Output the [x, y] coordinate of the center of the cell containing the given text.  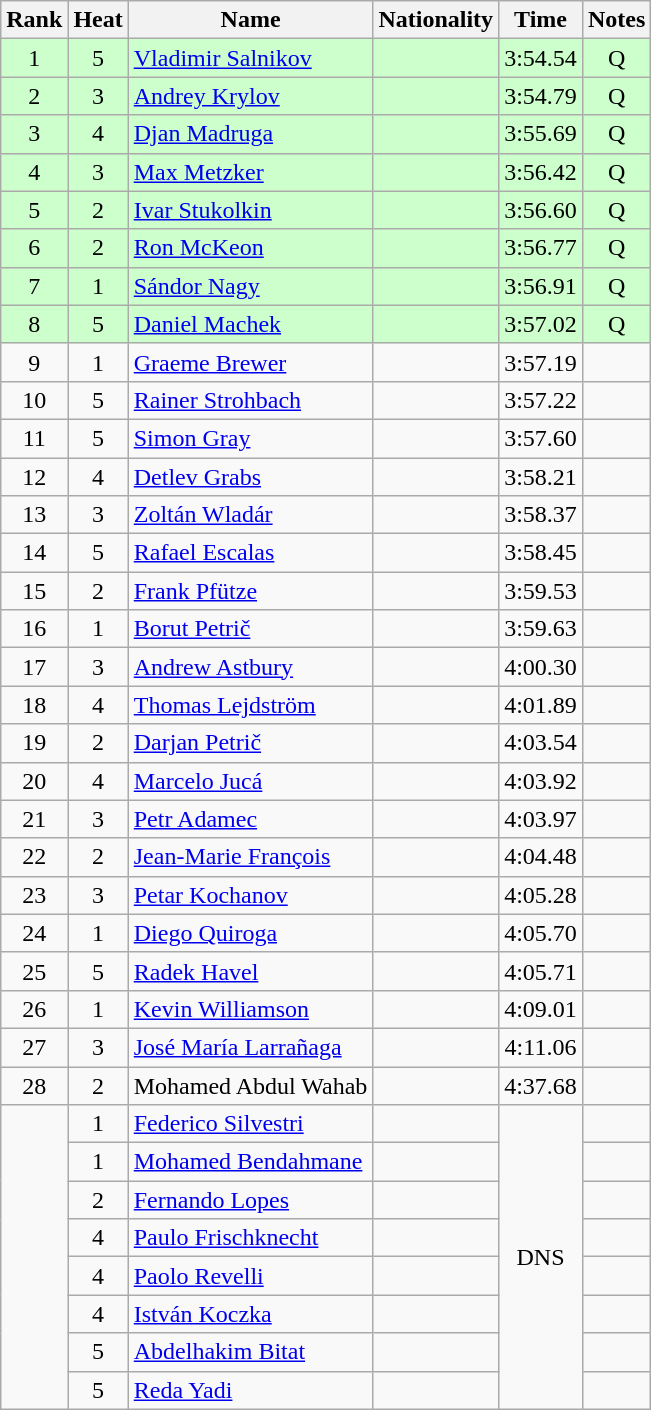
4:05.28 [541, 895]
Djan Madruga [250, 134]
4:01.89 [541, 705]
10 [34, 400]
Name [250, 20]
11 [34, 438]
24 [34, 933]
Darjan Petrič [250, 743]
Paulo Frischknecht [250, 1238]
Ron McKeon [250, 248]
22 [34, 857]
Abdelhakim Bitat [250, 1352]
3:54.54 [541, 58]
Frank Pfütze [250, 591]
12 [34, 477]
9 [34, 362]
Andrew Astbury [250, 667]
Zoltán Wladár [250, 515]
Mohamed Abdul Wahab [250, 1085]
18 [34, 705]
3:54.79 [541, 96]
Kevin Williamson [250, 1009]
Radek Havel [250, 971]
István Koczka [250, 1314]
3:57.22 [541, 400]
3:58.37 [541, 515]
3:57.19 [541, 362]
4:03.97 [541, 819]
DNS [541, 1257]
Daniel Machek [250, 324]
3:59.63 [541, 629]
Max Metzker [250, 172]
4:04.48 [541, 857]
4:00.30 [541, 667]
José María Larrañaga [250, 1047]
Petr Adamec [250, 819]
25 [34, 971]
26 [34, 1009]
27 [34, 1047]
21 [34, 819]
14 [34, 553]
13 [34, 515]
Petar Kochanov [250, 895]
Fernando Lopes [250, 1200]
3:58.45 [541, 553]
Ivar Stukolkin [250, 210]
8 [34, 324]
Jean-Marie François [250, 857]
Notes [616, 20]
Nationality [436, 20]
17 [34, 667]
20 [34, 781]
3:58.21 [541, 477]
Diego Quiroga [250, 933]
Andrey Krylov [250, 96]
6 [34, 248]
Thomas Lejdström [250, 705]
Marcelo Jucá [250, 781]
Federico Silvestri [250, 1124]
3:59.53 [541, 591]
3:56.91 [541, 286]
4:05.71 [541, 971]
3:55.69 [541, 134]
4:11.06 [541, 1047]
Heat [98, 20]
16 [34, 629]
Rank [34, 20]
Paolo Revelli [250, 1276]
Simon Gray [250, 438]
Reda Yadi [250, 1390]
15 [34, 591]
Borut Petrič [250, 629]
3:57.60 [541, 438]
28 [34, 1085]
4:09.01 [541, 1009]
Rainer Strohbach [250, 400]
Time [541, 20]
4:03.54 [541, 743]
Rafael Escalas [250, 553]
3:56.60 [541, 210]
4:03.92 [541, 781]
7 [34, 286]
3:56.42 [541, 172]
Sándor Nagy [250, 286]
4:05.70 [541, 933]
Detlev Grabs [250, 477]
3:56.77 [541, 248]
Vladimir Salnikov [250, 58]
4:37.68 [541, 1085]
Mohamed Bendahmane [250, 1162]
19 [34, 743]
Graeme Brewer [250, 362]
3:57.02 [541, 324]
23 [34, 895]
